Identify which cell holds the provided text, then report its [X, Y] central coordinate. 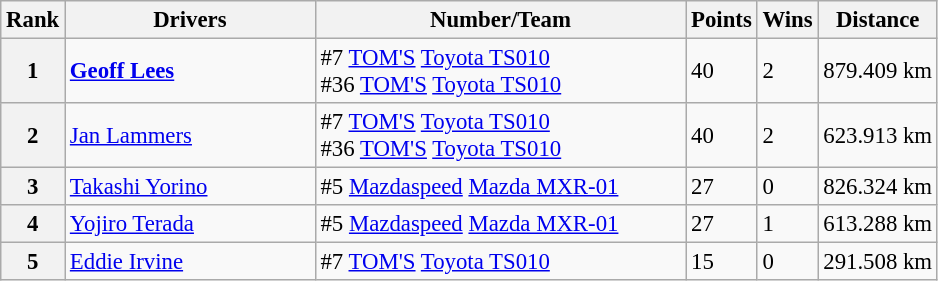
#7 TOM'S Toyota TS010 [500, 262]
613.288 km [878, 224]
Distance [878, 20]
879.409 km [878, 72]
Wins [788, 20]
Yojiro Terada [190, 224]
623.913 km [878, 136]
3 [33, 187]
Number/Team [500, 20]
826.324 km [878, 187]
5 [33, 262]
Jan Lammers [190, 136]
291.508 km [878, 262]
Takashi Yorino [190, 187]
Eddie Irvine [190, 262]
Geoff Lees [190, 72]
Rank [33, 20]
Drivers [190, 20]
Points [722, 20]
15 [722, 262]
4 [33, 224]
